Locate the cell with the specified text and output its [x, y] center coordinate. 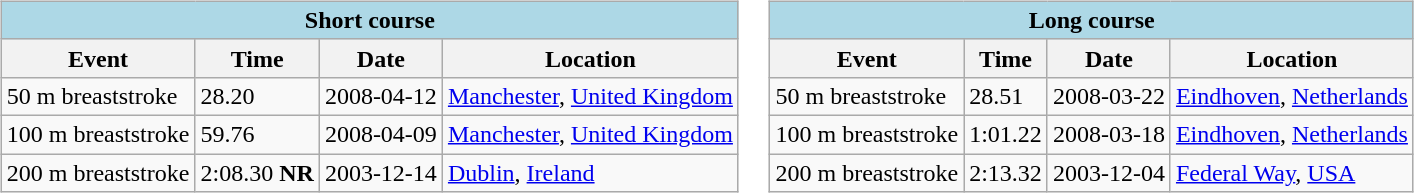
Dublin, Ireland [590, 173]
2:08.30 NR [257, 173]
2:13.32 [1006, 173]
Long course [1092, 20]
2008-03-18 [1108, 134]
Federal Way, USA [1292, 173]
Short course [370, 20]
2008-03-22 [1108, 96]
28.20 [257, 96]
2008-04-12 [380, 96]
2003-12-04 [1108, 173]
59.76 [257, 134]
28.51 [1006, 96]
2003-12-14 [380, 173]
1:01.22 [1006, 134]
2008-04-09 [380, 134]
